From the cell containing the given text, extract its center point as (x, y) coordinate. 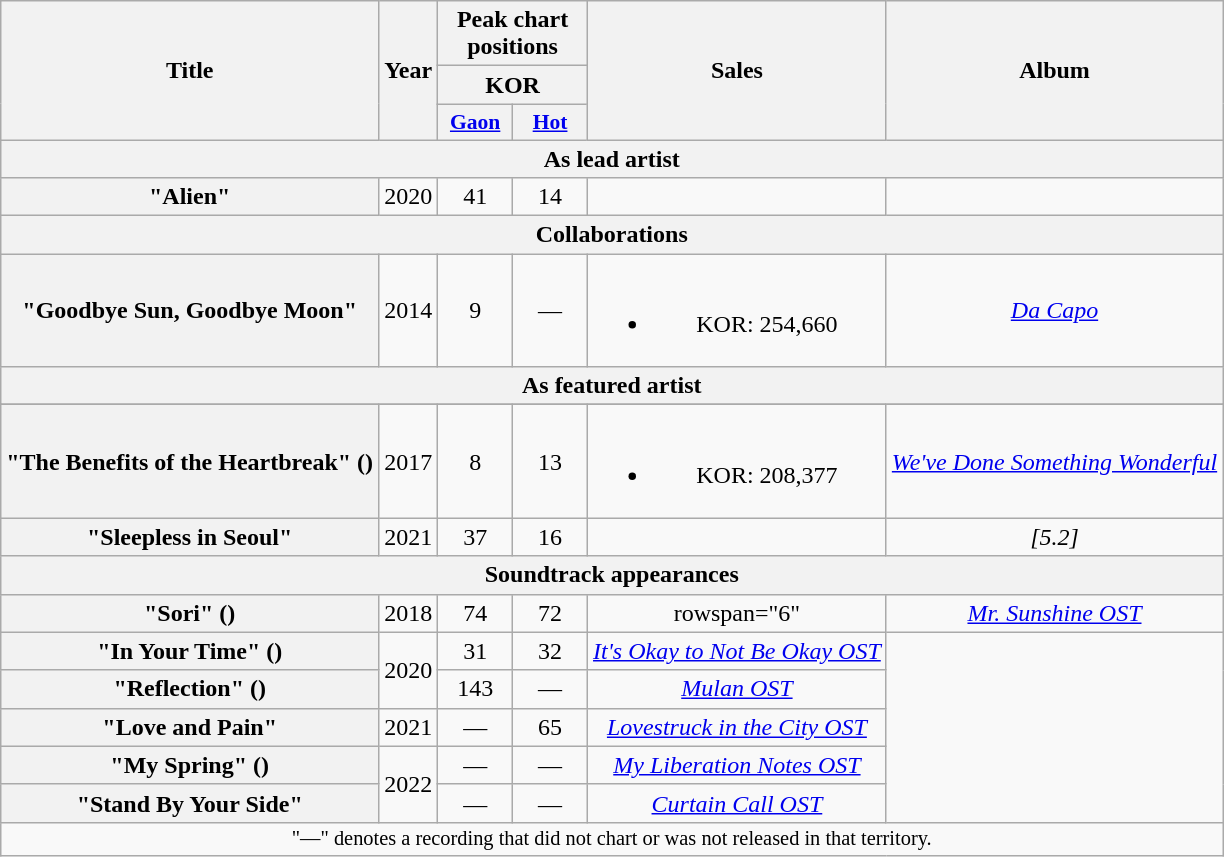
"Stand By Your Side" (190, 803)
As lead artist (612, 159)
Peak chartpositions (513, 34)
"Reflection" () (190, 689)
65 (550, 727)
Mr. Sunshine OST (1054, 613)
72 (550, 613)
"The Benefits of the Heartbreak" () (190, 462)
We've Done Something Wonderful (1054, 462)
rowspan="6" (738, 613)
KOR (513, 85)
2018 (408, 613)
Title (190, 70)
Mulan OST (738, 689)
Lovestruck in the City OST (738, 727)
"Sleepless in Seoul" (190, 537)
41 (476, 197)
"Goodbye Sun, Goodbye Moon" (190, 310)
9 (476, 310)
16 (550, 537)
As featured artist (612, 386)
Year (408, 70)
"Sori" () (190, 613)
Soundtrack appearances (612, 575)
2022 (408, 784)
2014 (408, 310)
Album (1054, 70)
Da Capo (1054, 310)
Collaborations (612, 235)
8 (476, 462)
KOR: 254,660 (738, 310)
Hot (550, 122)
143 (476, 689)
32 (550, 651)
"In Your Time" () (190, 651)
[5.2] (1054, 537)
31 (476, 651)
It's Okay to Not Be Okay OST (738, 651)
Gaon (476, 122)
37 (476, 537)
74 (476, 613)
KOR: 208,377 (738, 462)
My Liberation Notes OST (738, 765)
"My Spring" () (190, 765)
"—" denotes a recording that did not chart or was not released in that territory. (612, 839)
Sales (738, 70)
14 (550, 197)
"Alien" (190, 197)
13 (550, 462)
"Love and Pain" (190, 727)
2017 (408, 462)
Curtain Call OST (738, 803)
